Output the [x, y] coordinate of the center of the cell containing the given text.  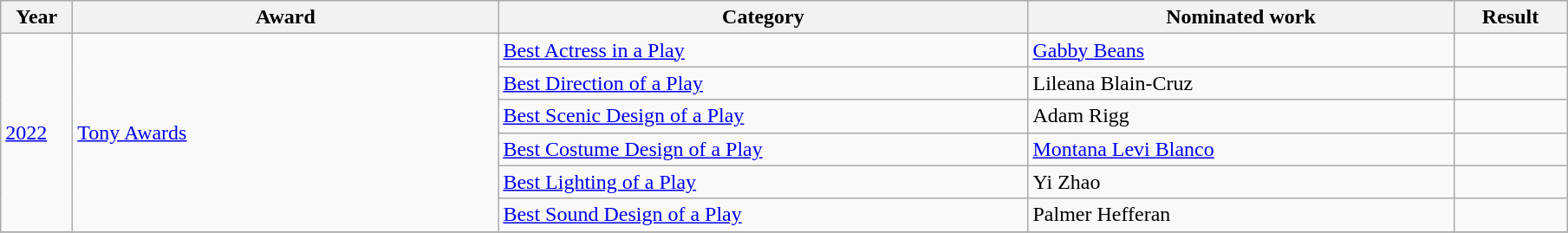
2022 [36, 133]
Best Scenic Design of a Play [763, 116]
Best Lighting of a Play [763, 182]
Award [286, 17]
Nominated work [1241, 17]
Tony Awards [286, 133]
Montana Levi Blanco [1241, 149]
Year [36, 17]
Best Sound Design of a Play [763, 215]
Lileana Blain-Cruz [1241, 83]
Adam Rigg [1241, 116]
Best Costume Design of a Play [763, 149]
Best Actress in a Play [763, 50]
Result [1510, 17]
Yi Zhao [1241, 182]
Category [763, 17]
Gabby Beans [1241, 50]
Palmer Hefferan [1241, 215]
Best Direction of a Play [763, 83]
